Scan for the cell matching the given text and deliver its (x, y) coordinate at center. 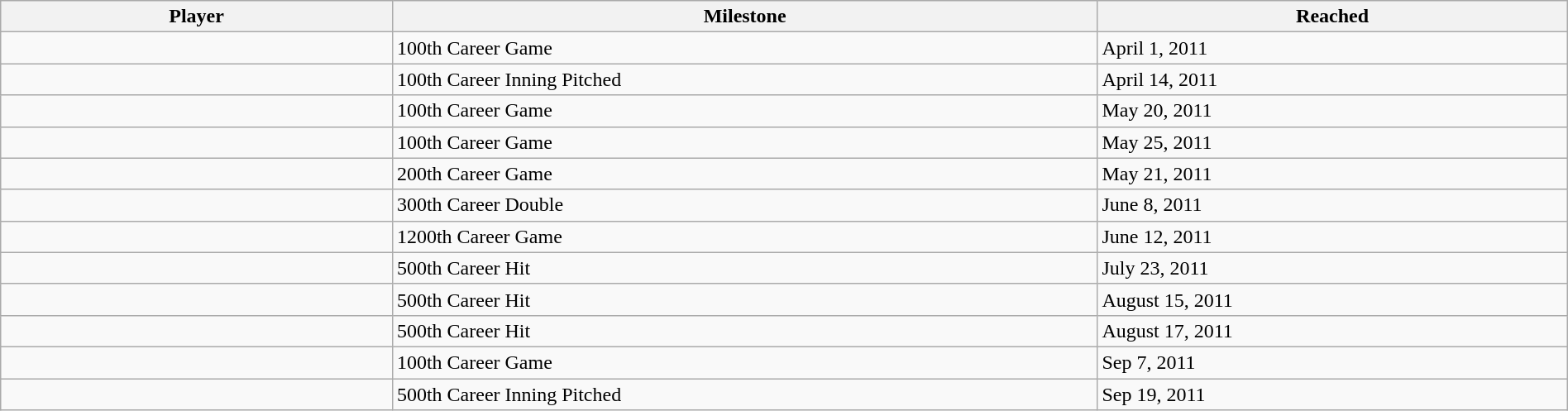
August 17, 2011 (1332, 331)
June 12, 2011 (1332, 237)
Reached (1332, 17)
April 1, 2011 (1332, 48)
May 21, 2011 (1332, 174)
1200th Career Game (744, 237)
500th Career Inning Pitched (744, 394)
100th Career Inning Pitched (744, 79)
July 23, 2011 (1332, 268)
Player (197, 17)
August 15, 2011 (1332, 299)
Sep 7, 2011 (1332, 362)
May 20, 2011 (1332, 111)
May 25, 2011 (1332, 142)
April 14, 2011 (1332, 79)
Milestone (744, 17)
200th Career Game (744, 174)
300th Career Double (744, 205)
Sep 19, 2011 (1332, 394)
June 8, 2011 (1332, 205)
